From the cell containing the given text, extract its center point as (x, y) coordinate. 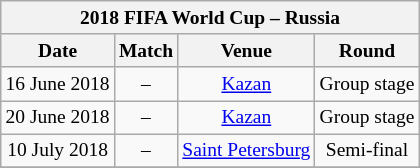
Match (146, 50)
Round (367, 50)
16 June 2018 (58, 84)
10 July 2018 (58, 150)
2018 FIFA World Cup – Russia (210, 18)
Date (58, 50)
Semi-final (367, 150)
20 June 2018 (58, 118)
Saint Petersburg (246, 150)
Venue (246, 50)
